From the cell containing the given text, extract its center point as [X, Y] coordinate. 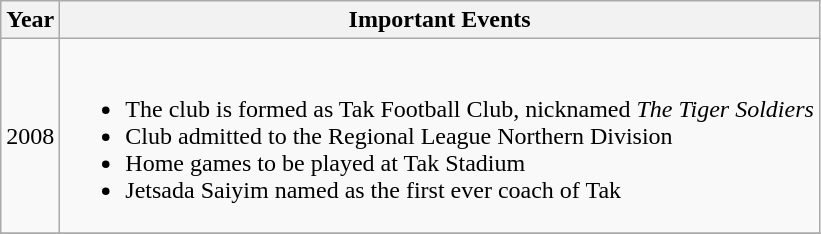
Year [30, 20]
Important Events [440, 20]
2008 [30, 136]
